Output the (X, Y) coordinate of the center of the cell containing the given text.  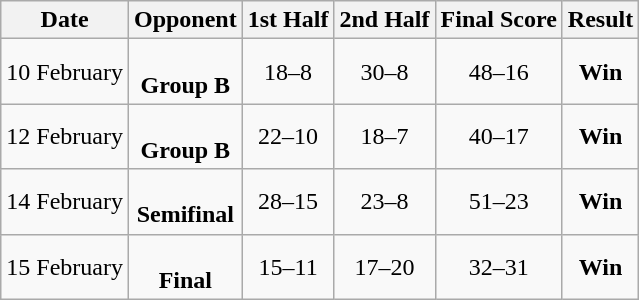
18–7 (384, 136)
Final (185, 266)
15–11 (288, 266)
14 February (65, 202)
12 February (65, 136)
51–23 (498, 202)
15 February (65, 266)
32–31 (498, 266)
10 February (65, 72)
Opponent (185, 20)
23–8 (384, 202)
48–16 (498, 72)
22–10 (288, 136)
Final Score (498, 20)
Semifinal (185, 202)
Result (600, 20)
18–8 (288, 72)
28–15 (288, 202)
40–17 (498, 136)
2nd Half (384, 20)
1st Half (288, 20)
17–20 (384, 266)
30–8 (384, 72)
Date (65, 20)
